Capture the cell that displays the provided text and extract its [x, y] central coordinate. 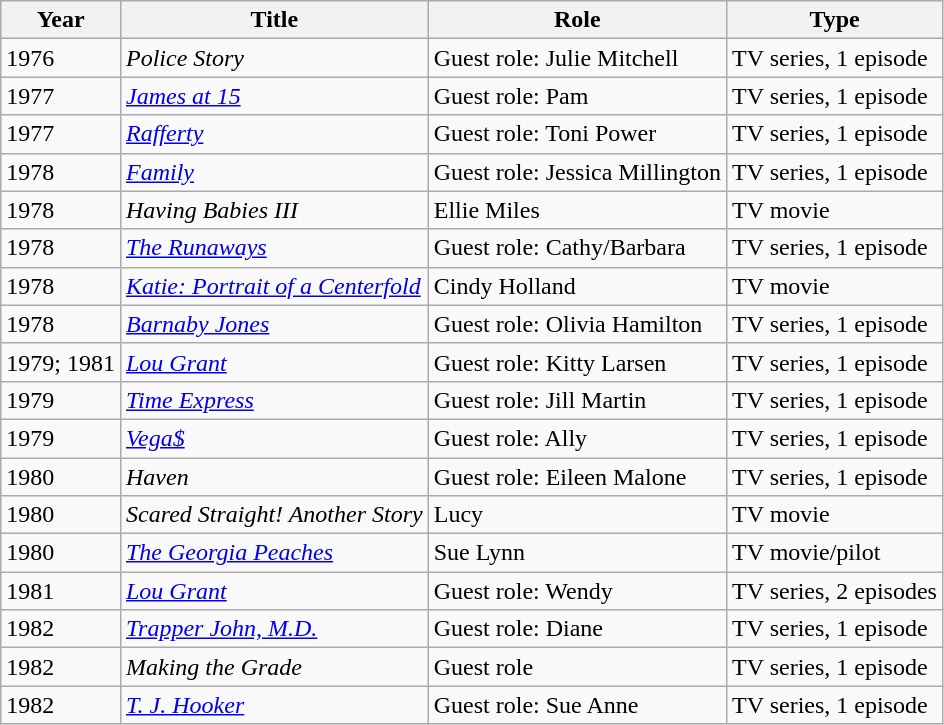
Making the Grade [274, 667]
Guest role: Julie Mitchell [577, 58]
Ellie Miles [577, 210]
Vega$ [274, 438]
1979; 1981 [61, 362]
Sue Lynn [577, 553]
Having Babies III [274, 210]
Guest role: Jill Martin [577, 400]
Time Express [274, 400]
The Runaways [274, 248]
Guest role: Eileen Malone [577, 477]
James at 15 [274, 96]
Guest role: Wendy [577, 591]
TV movie/pilot [835, 553]
TV series, 2 episodes [835, 591]
Scared Straight! Another Story [274, 515]
Guest role: Cathy/Barbara [577, 248]
Guest role: Pam [577, 96]
Family [274, 172]
Haven [274, 477]
Year [61, 20]
1976 [61, 58]
Police Story [274, 58]
Lucy [577, 515]
Trapper John, M.D. [274, 629]
Guest role [577, 667]
1981 [61, 591]
The Georgia Peaches [274, 553]
Guest role: Toni Power [577, 134]
Cindy Holland [577, 286]
Guest role: Olivia Hamilton [577, 324]
Rafferty [274, 134]
Role [577, 20]
Guest role: Diane [577, 629]
Barnaby Jones [274, 324]
Guest role: Ally [577, 438]
Katie: Portrait of a Centerfold [274, 286]
Guest role: Sue Anne [577, 705]
Guest role: Kitty Larsen [577, 362]
T. J. Hooker [274, 705]
Title [274, 20]
Guest role: Jessica Millington [577, 172]
Type [835, 20]
